Return [X, Y] of the center of cell containing provided text 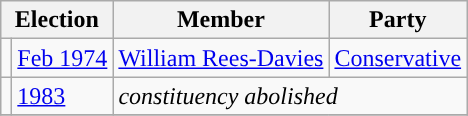
Conservative [398, 58]
1983 [62, 96]
Feb 1974 [62, 58]
William Rees-Davies [221, 58]
Election [57, 20]
constituency abolished [290, 96]
Party [398, 20]
Member [221, 20]
